From the cell containing the given text, extract its center point as (X, Y) coordinate. 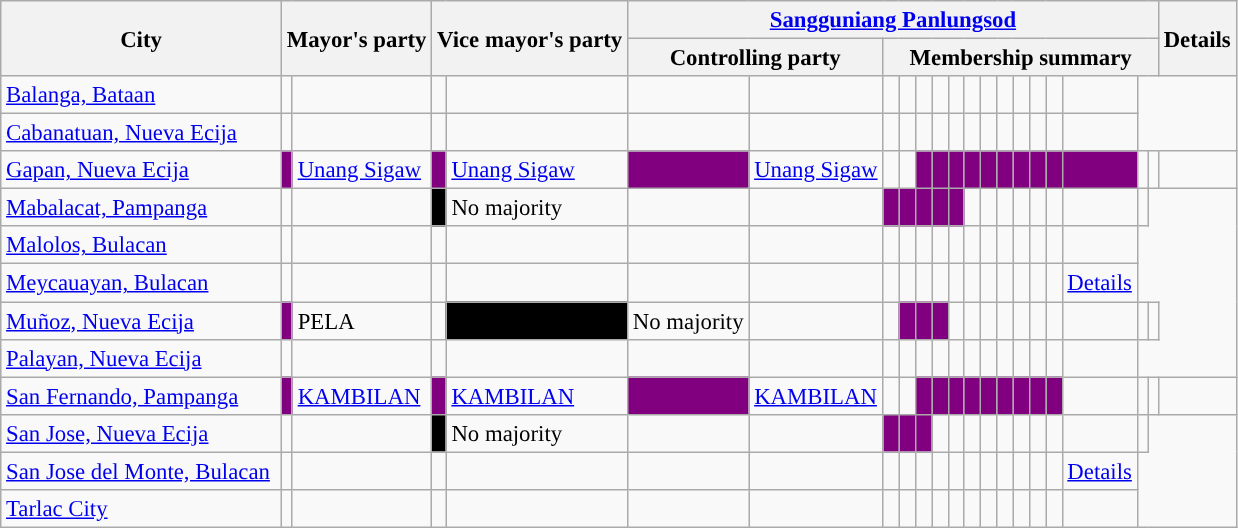
Membership summary (1021, 58)
Mayor's party (356, 38)
Mabalacat, Pampanga (142, 208)
Muñoz, Nueva Ecija (142, 321)
Tarlac City (142, 509)
Sangguniang Panlungsod (894, 20)
Balanga, Bataan (142, 95)
Malolos, Bulacan (142, 245)
Controlling party (756, 58)
San Fernando, Pampanga (142, 396)
PELA (362, 321)
Meycauayan, Bulacan (142, 283)
Cabanatuan, Nueva Ecija (142, 133)
San Jose, Nueva Ecija (142, 433)
San Jose del Monte, Bulacan (142, 471)
Gapan, Nueva Ecija (142, 170)
Vice mayor's party (530, 38)
Palayan, Nueva Ecija (142, 358)
City (142, 38)
